Pinpoint the cell where the given text exists, returning its [x, y] midpoint coordinate. 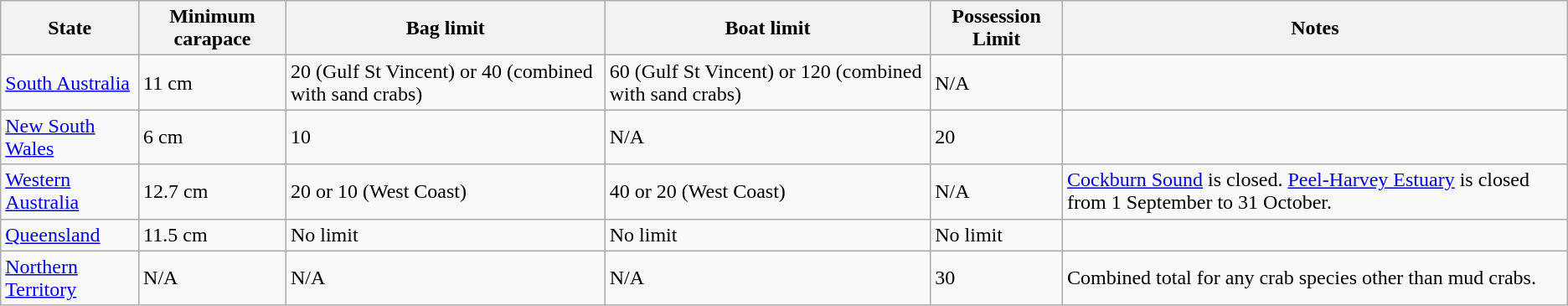
20 [997, 137]
South Australia [70, 82]
30 [997, 278]
Notes [1315, 29]
Bag limit [446, 29]
20 or 10 (West Coast) [446, 191]
20 (Gulf St Vincent) or 40 (combined with sand crabs) [446, 82]
40 or 20 (West Coast) [767, 191]
New South Wales [70, 137]
60 (Gulf St Vincent) or 120 (combined with sand crabs) [767, 82]
Queensland [70, 235]
11 cm [213, 82]
Combined total for any crab species other than mud crabs. [1315, 278]
State [70, 29]
11.5 cm [213, 235]
Boat limit [767, 29]
10 [446, 137]
Northern Territory [70, 278]
Cockburn Sound is closed. Peel-Harvey Estuary is closed from 1 September to 31 October. [1315, 191]
Minimum carapace [213, 29]
Possession Limit [997, 29]
Western Australia [70, 191]
12.7 cm [213, 191]
6 cm [213, 137]
